Return the [X, Y] coordinate for the center point of the cell that contains the specified text.  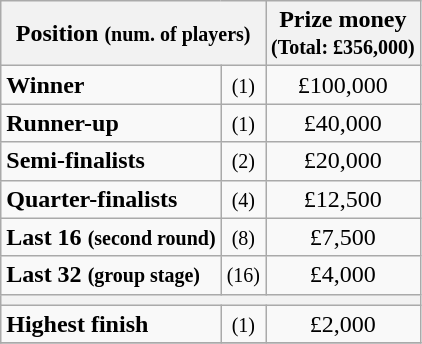
Runner-up [111, 123]
Last 32 (group stage) [111, 275]
Last 16 (second round) [111, 237]
£7,500 [344, 237]
£4,000 [344, 275]
Quarter-finalists [111, 199]
Prize money(Total: £356,000) [344, 34]
Position (num. of players) [134, 34]
Highest finish [111, 324]
£40,000 [344, 123]
£2,000 [344, 324]
£12,500 [344, 199]
£20,000 [344, 161]
£100,000 [344, 85]
(4) [243, 199]
Winner [111, 85]
(16) [243, 275]
Semi-finalists [111, 161]
(2) [243, 161]
(8) [243, 237]
